Find where the given text appears and provide that cell's center as (X, Y) coordinate. 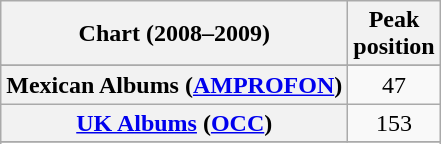
Mexican Albums (AMPROFON) (174, 85)
UK Albums (OCC) (174, 123)
153 (394, 123)
Chart (2008–2009) (174, 34)
47 (394, 85)
Peakposition (394, 34)
